Detect which cell encompasses the target text, then output its [X, Y] center coordinate. 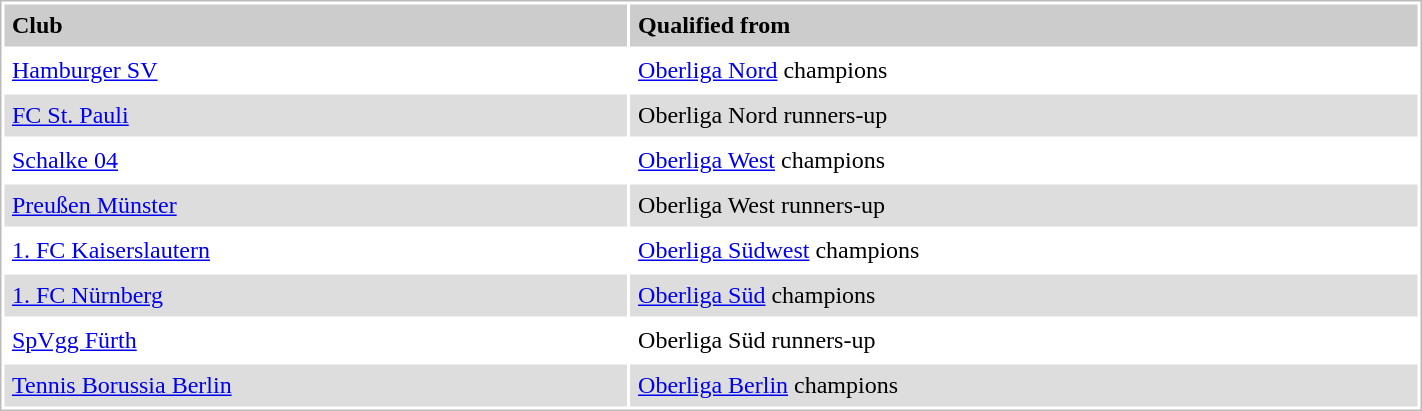
Oberliga Berlin champions [1024, 385]
Oberliga Nord champions [1024, 71]
Club [316, 25]
Oberliga Südwest champions [1024, 251]
Preußen Münster [316, 205]
Hamburger SV [316, 71]
1. FC Nürnberg [316, 295]
Oberliga Süd runners-up [1024, 341]
Oberliga Süd champions [1024, 295]
Qualified from [1024, 25]
FC St. Pauli [316, 115]
Oberliga Nord runners-up [1024, 115]
SpVgg Fürth [316, 341]
Tennis Borussia Berlin [316, 385]
1. FC Kaiserslautern [316, 251]
Oberliga West runners-up [1024, 205]
Oberliga West champions [1024, 161]
Schalke 04 [316, 161]
